Pinpoint the cell where the given text exists, returning its (x, y) midpoint coordinate. 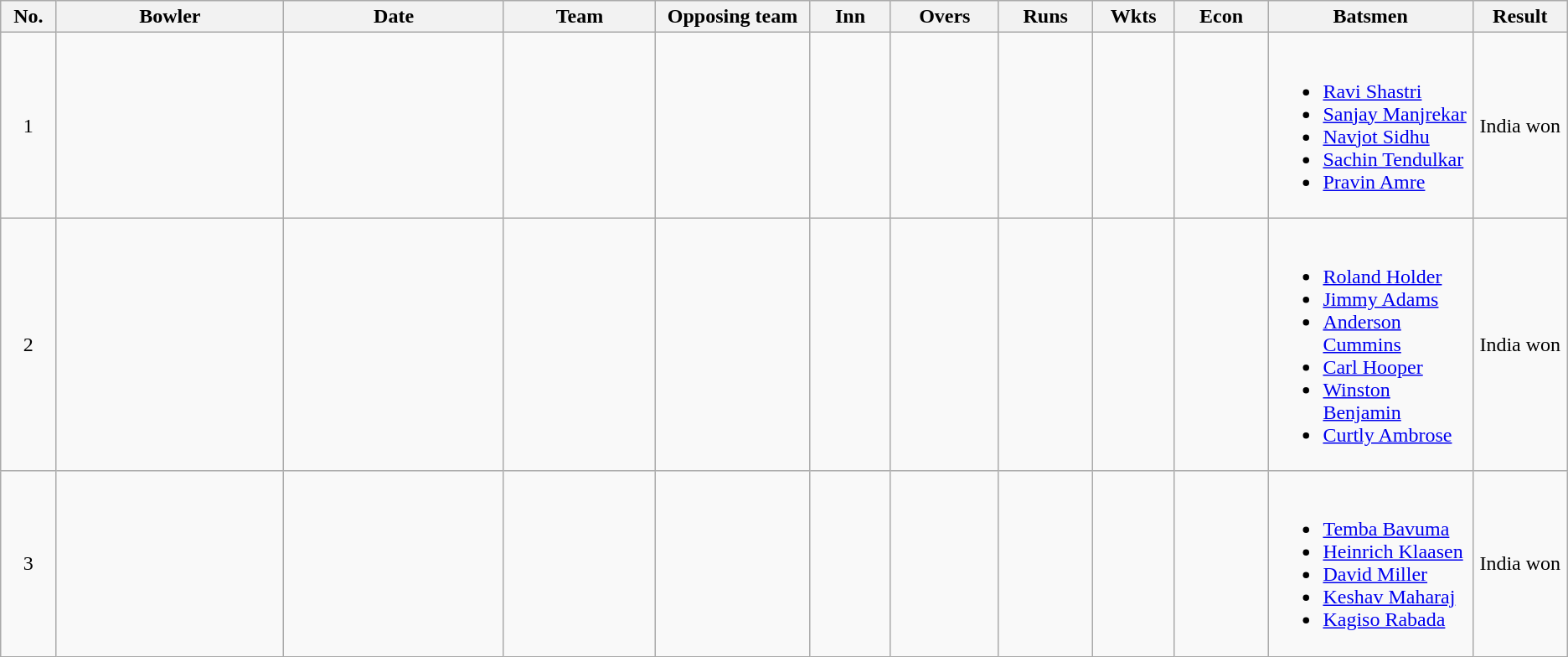
Batsmen (1370, 17)
Wkts (1133, 17)
2 (28, 344)
No. (28, 17)
Team (580, 17)
Bowler (170, 17)
Runs (1045, 17)
Opposing team (732, 17)
Date (394, 17)
Overs (945, 17)
Ravi ShastriSanjay ManjrekarNavjot SidhuSachin TendulkarPravin Amre (1370, 126)
Result (1519, 17)
Temba BavumaHeinrich KlaasenDavid MillerKeshav MaharajKagiso Rabada (1370, 563)
1 (28, 126)
Inn (851, 17)
Roland HolderJimmy AdamsAnderson CumminsCarl HooperWinston BenjaminCurtly Ambrose (1370, 344)
Econ (1221, 17)
3 (28, 563)
